Find where the given text appears and provide that cell's center as (X, Y) coordinate. 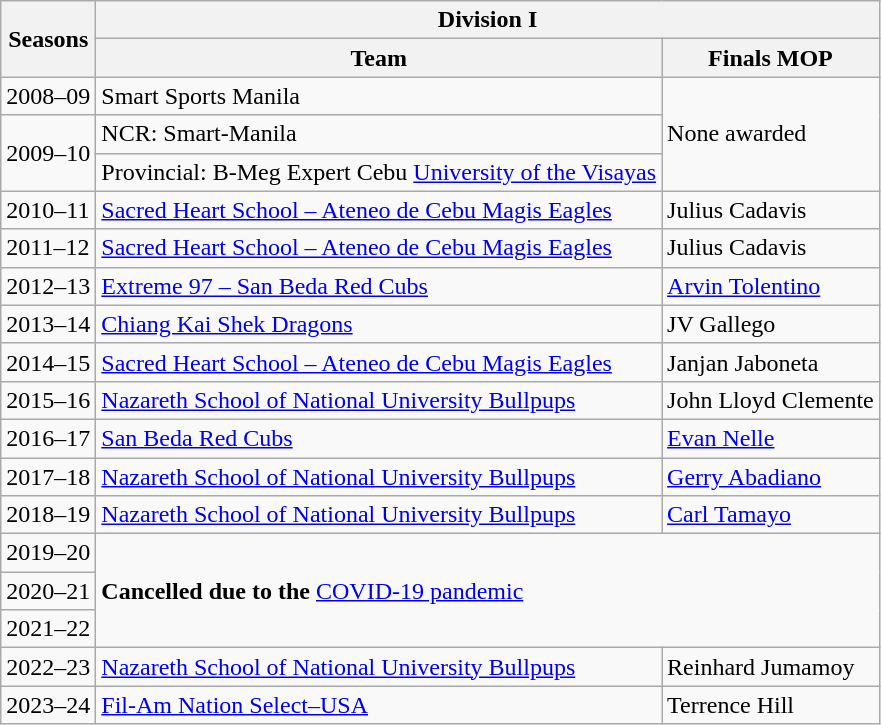
Terrence Hill (771, 705)
2020–21 (48, 591)
None awarded (771, 134)
2021–22 (48, 629)
Fil-Am Nation Select–USA (379, 705)
2019–20 (48, 553)
2018–19 (48, 515)
2016–17 (48, 438)
2013–14 (48, 324)
Arvin Tolentino (771, 286)
Evan Nelle (771, 438)
Extreme 97 – San Beda Red Cubs (379, 286)
Gerry Abadiano (771, 477)
Division I (488, 20)
Finals MOP (771, 58)
2009–10 (48, 153)
Smart Sports Manila (379, 96)
2014–15 (48, 362)
NCR: Smart-Manila (379, 134)
2015–16 (48, 400)
Janjan Jaboneta (771, 362)
Cancelled due to the COVID-19 pandemic (488, 591)
Carl Tamayo (771, 515)
2010–11 (48, 210)
2017–18 (48, 477)
JV Gallego (771, 324)
2012–13 (48, 286)
Reinhard Jumamoy (771, 667)
Chiang Kai Shek Dragons (379, 324)
2022–23 (48, 667)
2008–09 (48, 96)
John Lloyd Clemente (771, 400)
Provincial: B-Meg Expert Cebu University of the Visayas (379, 172)
2023–24 (48, 705)
Team (379, 58)
2011–12 (48, 248)
Seasons (48, 39)
San Beda Red Cubs (379, 438)
